Search for the cell housing the specified text and yield its (x, y) center coordinate. 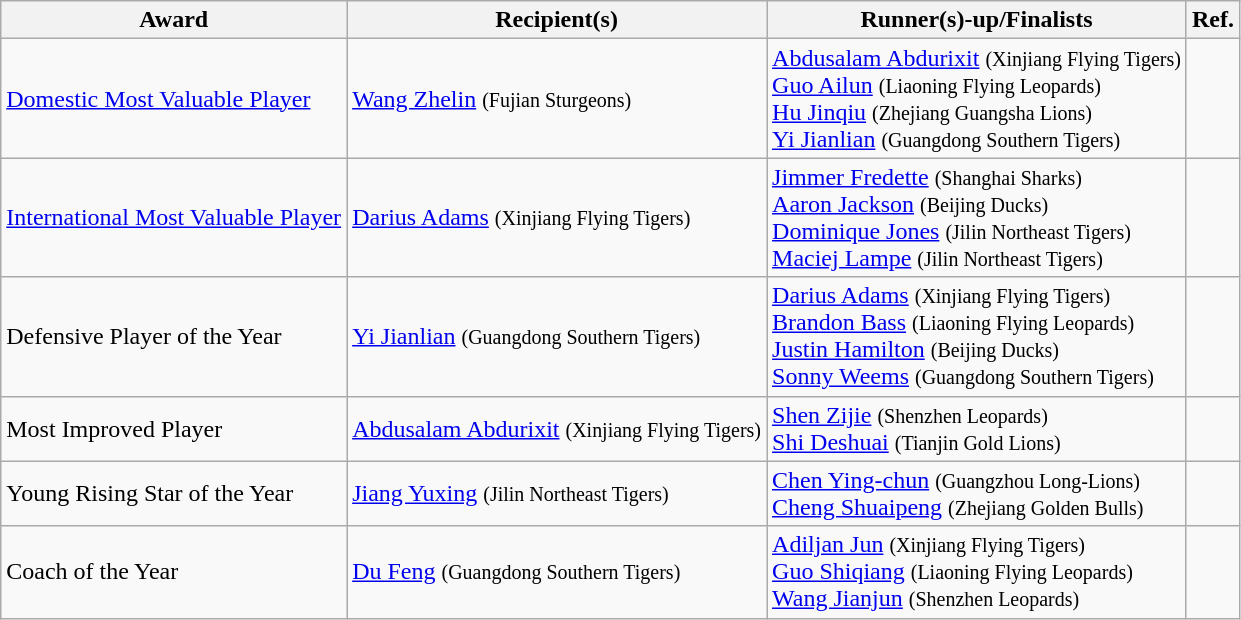
Young Rising Star of the Year (174, 494)
International Most Valuable Player (174, 218)
Jimmer Fredette (Shanghai Sharks) Aaron Jackson (Beijing Ducks) Dominique Jones (Jilin Northeast Tigers) Maciej Lampe (Jilin Northeast Tigers) (977, 218)
Darius Adams (Xinjiang Flying Tigers) Brandon Bass (Liaoning Flying Leopards) Justin Hamilton (Beijing Ducks) Sonny Weems (Guangdong Southern Tigers) (977, 336)
Yi Jianlian (Guangdong Southern Tigers) (557, 336)
Runner(s)-up/Finalists (977, 20)
Abdusalam Abdurixit (Xinjiang Flying Tigers) (557, 428)
Jiang Yuxing (Jilin Northeast Tigers) (557, 494)
Ref. (1212, 20)
Defensive Player of the Year (174, 336)
Du Feng (Guangdong Southern Tigers) (557, 572)
Wang Zhelin (Fujian Sturgeons) (557, 98)
Adiljan Jun (Xinjiang Flying Tigers) Guo Shiqiang (Liaoning Flying Leopards) Wang Jianjun (Shenzhen Leopards) (977, 572)
Award (174, 20)
Coach of the Year (174, 572)
Recipient(s) (557, 20)
Chen Ying-chun (Guangzhou Long-Lions) Cheng Shuaipeng (Zhejiang Golden Bulls) (977, 494)
Shen Zijie (Shenzhen Leopards) Shi Deshuai (Tianjin Gold Lions) (977, 428)
Darius Adams (Xinjiang Flying Tigers) (557, 218)
Domestic Most Valuable Player (174, 98)
Most Improved Player (174, 428)
